Capture the cell that displays the provided text and extract its [x, y] central coordinate. 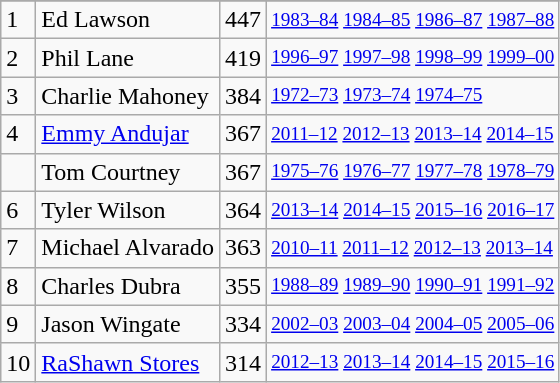
1988–89 1989–90 1990–91 1991–92 [413, 286]
2012–13 2013–14 2014–15 2015–16 [413, 362]
447 [242, 20]
Jason Wingate [128, 324]
7 [18, 248]
9 [18, 324]
1 [18, 20]
364 [242, 210]
4 [18, 134]
8 [18, 286]
Tyler Wilson [128, 210]
2010–11 2011–12 2012–13 2013–14 [413, 248]
384 [242, 96]
1972–73 1973–74 1974–75 [413, 96]
2 [18, 58]
Phil Lane [128, 58]
1996–97 1997–98 1998–99 1999–00 [413, 58]
2002–03 2003–04 2004–05 2005–06 [413, 324]
363 [242, 248]
Emmy Andujar [128, 134]
419 [242, 58]
2013–14 2014–15 2015–16 2016–17 [413, 210]
Charlie Mahoney [128, 96]
3 [18, 96]
Ed Lawson [128, 20]
2011–12 2012–13 2013–14 2014–15 [413, 134]
334 [242, 324]
6 [18, 210]
1983–84 1984–85 1986–87 1987–88 [413, 20]
355 [242, 286]
314 [242, 362]
Michael Alvarado [128, 248]
Tom Courtney [128, 172]
10 [18, 362]
1975–76 1976–77 1977–78 1978–79 [413, 172]
Charles Dubra [128, 286]
RaShawn Stores [128, 362]
